For the text-containing cell, return its midpoint in [x, y] coordinate format. 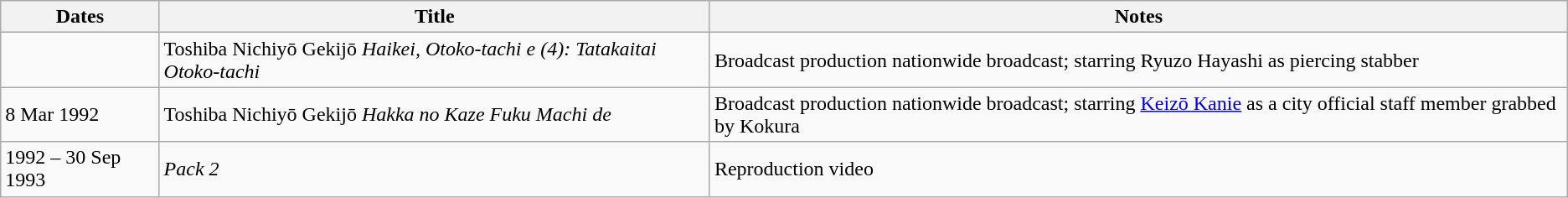
Reproduction video [1138, 169]
Toshiba Nichiyō Gekijō Haikei, Otoko-tachi e (4): Tatakaitai Otoko-tachi [434, 60]
Toshiba Nichiyō Gekijō Hakka no Kaze Fuku Machi de [434, 114]
Broadcast production nationwide broadcast; starring Keizō Kanie as a city official staff member grabbed by Kokura [1138, 114]
Notes [1138, 17]
8 Mar 1992 [80, 114]
Broadcast production nationwide broadcast; starring Ryuzo Hayashi as piercing stabber [1138, 60]
Dates [80, 17]
Pack 2 [434, 169]
1992 – 30 Sep 1993 [80, 169]
Title [434, 17]
